Output the (x, y) coordinate of the center of the cell containing the given text.  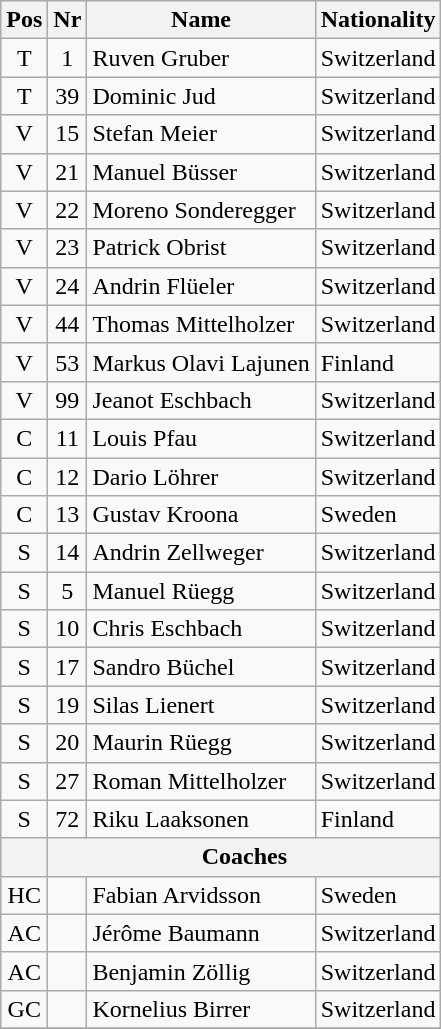
Jeanot Eschbach (201, 400)
Thomas Mittelholzer (201, 324)
14 (68, 553)
Dominic Jud (201, 96)
HC (24, 895)
21 (68, 172)
Coaches (244, 857)
15 (68, 134)
53 (68, 362)
Ruven Gruber (201, 58)
Andrin Zellweger (201, 553)
23 (68, 248)
Andrin Flüeler (201, 286)
Roman Mittelholzer (201, 781)
Jérôme Baumann (201, 933)
Manuel Büsser (201, 172)
11 (68, 438)
27 (68, 781)
72 (68, 819)
44 (68, 324)
39 (68, 96)
Name (201, 20)
Patrick Obrist (201, 248)
Sandro Büchel (201, 667)
Kornelius Birrer (201, 1009)
Stefan Meier (201, 134)
Gustav Kroona (201, 515)
24 (68, 286)
Riku Laaksonen (201, 819)
Dario Löhrer (201, 477)
Markus Olavi Lajunen (201, 362)
Chris Eschbach (201, 629)
Benjamin Zöllig (201, 971)
Nationality (378, 20)
99 (68, 400)
1 (68, 58)
17 (68, 667)
19 (68, 705)
Moreno Sonderegger (201, 210)
Maurin Rüegg (201, 743)
5 (68, 591)
10 (68, 629)
20 (68, 743)
Nr (68, 20)
Pos (24, 20)
Louis Pfau (201, 438)
Silas Lienert (201, 705)
22 (68, 210)
12 (68, 477)
GC (24, 1009)
13 (68, 515)
Fabian Arvidsson (201, 895)
Manuel Rüegg (201, 591)
